Extract the [X, Y] coordinate from the center of the cell holding the provided text.  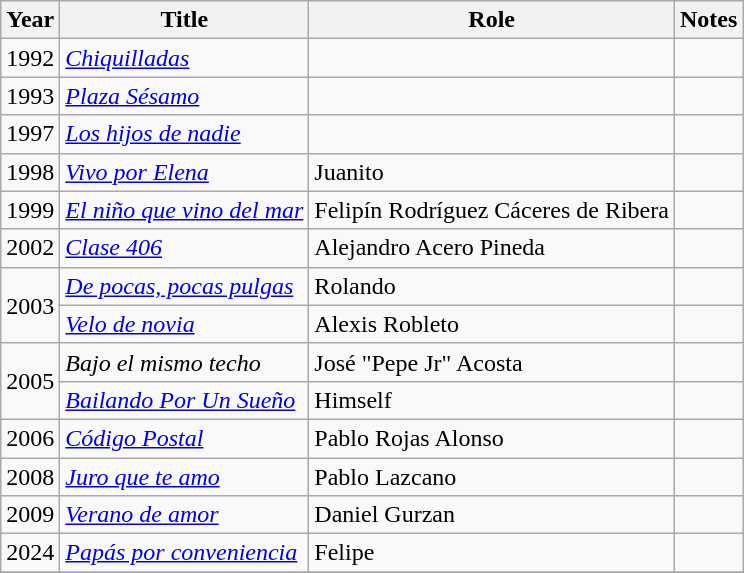
Felipín Rodríguez Cáceres de Ribera [492, 210]
Juro que te amo [184, 477]
1999 [30, 210]
Papás por conveniencia [184, 553]
1997 [30, 134]
Bajo el mismo techo [184, 362]
Plaza Sésamo [184, 96]
Verano de amor [184, 515]
2006 [30, 438]
2024 [30, 553]
2005 [30, 381]
Pablo Rojas Alonso [492, 438]
Código Postal [184, 438]
Himself [492, 400]
De pocas, pocas pulgas [184, 286]
Notes [708, 20]
Velo de novia [184, 324]
Alexis Robleto [492, 324]
El niño que vino del mar [184, 210]
Title [184, 20]
Felipe [492, 553]
Daniel Gurzan [492, 515]
2008 [30, 477]
Clase 406 [184, 248]
Juanito [492, 172]
1998 [30, 172]
1993 [30, 96]
Vivo por Elena [184, 172]
2003 [30, 305]
Rolando [492, 286]
Alejandro Acero Pineda [492, 248]
Role [492, 20]
Pablo Lazcano [492, 477]
Chiquilladas [184, 58]
Year [30, 20]
2009 [30, 515]
José "Pepe Jr" Acosta [492, 362]
1992 [30, 58]
Bailando Por Un Sueño [184, 400]
2002 [30, 248]
Los hijos de nadie [184, 134]
